Capture the cell that displays the provided text and extract its (X, Y) central coordinate. 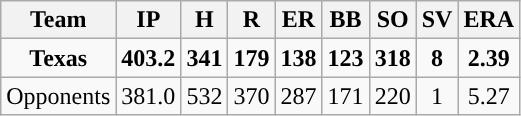
123 (346, 58)
220 (392, 96)
5.27 (489, 96)
ER (298, 20)
138 (298, 58)
403.2 (148, 58)
Texas (58, 58)
Opponents (58, 96)
341 (204, 58)
R (252, 20)
BB (346, 20)
H (204, 20)
ERA (489, 20)
IP (148, 20)
1 (437, 96)
SV (437, 20)
2.39 (489, 58)
370 (252, 96)
381.0 (148, 96)
532 (204, 96)
171 (346, 96)
318 (392, 58)
Team (58, 20)
179 (252, 58)
8 (437, 58)
SO (392, 20)
287 (298, 96)
